Search for the cell housing the specified text and yield its (x, y) center coordinate. 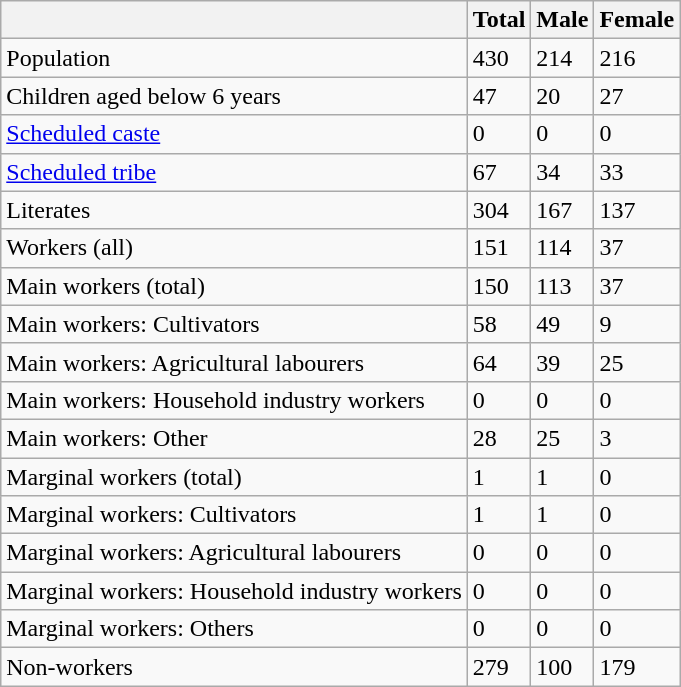
179 (637, 667)
34 (562, 172)
Marginal workers: Others (234, 629)
9 (637, 324)
33 (637, 172)
Main workers: Household industry workers (234, 400)
151 (499, 248)
216 (637, 58)
Female (637, 20)
Scheduled caste (234, 134)
Scheduled tribe (234, 172)
Literates (234, 210)
279 (499, 667)
Marginal workers (total) (234, 477)
Main workers: Agricultural labourers (234, 362)
28 (499, 438)
58 (499, 324)
27 (637, 96)
67 (499, 172)
114 (562, 248)
Marginal workers: Cultivators (234, 515)
Children aged below 6 years (234, 96)
113 (562, 286)
Main workers: Other (234, 438)
39 (562, 362)
Main workers (total) (234, 286)
304 (499, 210)
167 (562, 210)
Non-workers (234, 667)
20 (562, 96)
Main workers: Cultivators (234, 324)
Workers (all) (234, 248)
137 (637, 210)
Population (234, 58)
100 (562, 667)
150 (499, 286)
Marginal workers: Household industry workers (234, 591)
64 (499, 362)
Marginal workers: Agricultural labourers (234, 553)
49 (562, 324)
47 (499, 96)
Total (499, 20)
Male (562, 20)
3 (637, 438)
430 (499, 58)
214 (562, 58)
